Return [X, Y] of the center of cell containing provided text 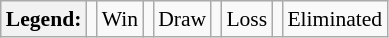
Win [120, 19]
Loss [246, 19]
Eliminated [334, 19]
Legend: [44, 19]
Draw [182, 19]
